From the cell containing the given text, extract its center point as (X, Y) coordinate. 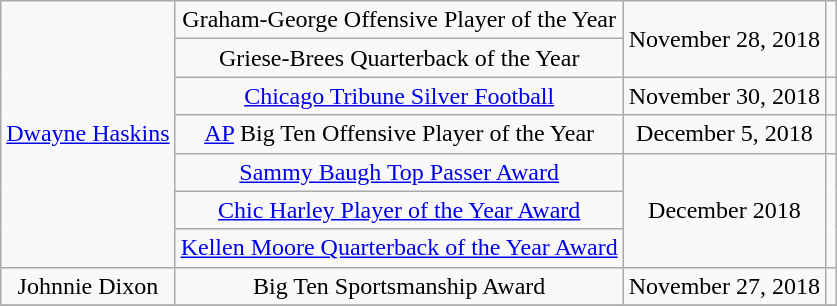
December 2018 (724, 210)
November 28, 2018 (724, 39)
Chicago Tribune Silver Football (399, 96)
Dwayne Haskins (88, 134)
Griese-Brees Quarterback of the Year (399, 58)
Sammy Baugh Top Passer Award (399, 172)
December 5, 2018 (724, 134)
Chic Harley Player of the Year Award (399, 210)
Kellen Moore Quarterback of the Year Award (399, 248)
Johnnie Dixon (88, 286)
November 27, 2018 (724, 286)
Big Ten Sportsmanship Award (399, 286)
November 30, 2018 (724, 96)
Graham-George Offensive Player of the Year (399, 20)
AP Big Ten Offensive Player of the Year (399, 134)
